Determine the (x, y) coordinate at the center of the cell enclosing the given text.  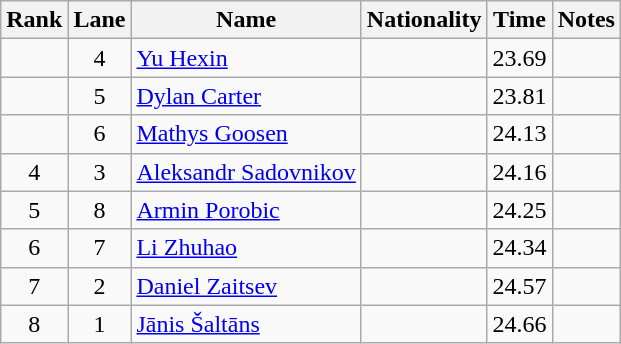
Nationality (424, 20)
Name (246, 20)
Jānis Šaltāns (246, 324)
24.66 (520, 324)
Armin Porobic (246, 210)
Time (520, 20)
24.25 (520, 210)
Lane (100, 20)
Yu Hexin (246, 58)
24.57 (520, 286)
23.69 (520, 58)
24.34 (520, 248)
Rank (34, 20)
Li Zhuhao (246, 248)
Notes (586, 20)
2 (100, 286)
Mathys Goosen (246, 134)
24.13 (520, 134)
24.16 (520, 172)
3 (100, 172)
23.81 (520, 96)
Daniel Zaitsev (246, 286)
Dylan Carter (246, 96)
1 (100, 324)
Aleksandr Sadovnikov (246, 172)
